Identify which cell holds the provided text, then report its (x, y) central coordinate. 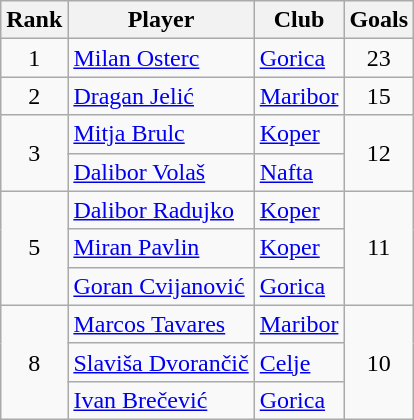
8 (34, 362)
Club (299, 20)
1 (34, 58)
Goals (379, 20)
Slaviša Dvorančič (161, 362)
Ivan Brečević (161, 400)
Player (161, 20)
Dragan Jelić (161, 96)
12 (379, 153)
11 (379, 248)
Celje (299, 362)
Dalibor Volaš (161, 172)
Milan Osterc (161, 58)
5 (34, 248)
Dalibor Radujko (161, 210)
23 (379, 58)
2 (34, 96)
10 (379, 362)
15 (379, 96)
Nafta (299, 172)
Marcos Tavares (161, 324)
Mitja Brulc (161, 134)
Rank (34, 20)
3 (34, 153)
Miran Pavlin (161, 248)
Goran Cvijanović (161, 286)
